Locate the cell with the specified text and output its (X, Y) center coordinate. 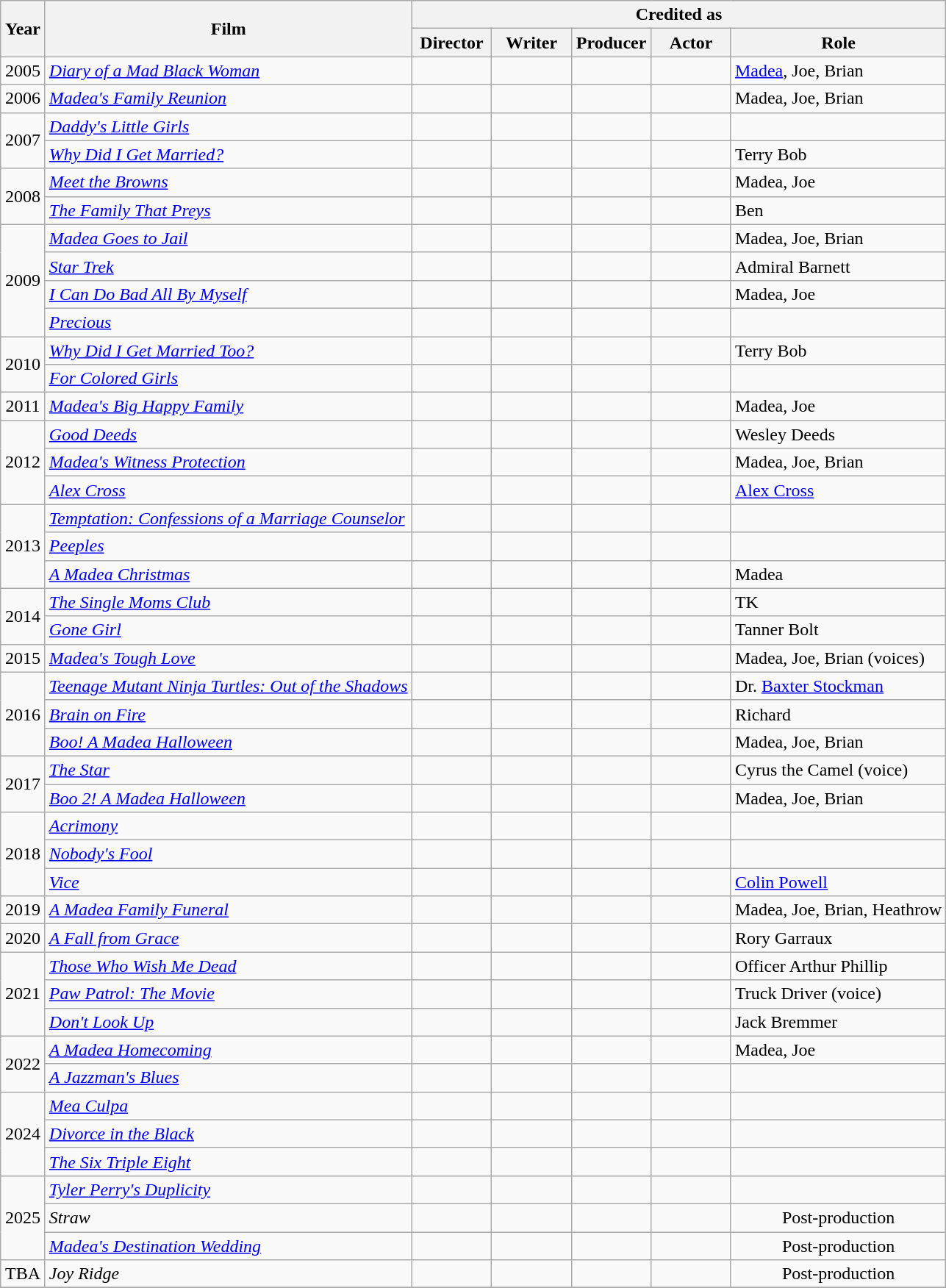
2019 (24, 910)
Madea's Family Reunion (228, 99)
Star Trek (228, 266)
2013 (24, 546)
Acrimony (228, 826)
Why Did I Get Married Too? (228, 351)
2015 (24, 658)
Madea's Tough Love (228, 658)
Mea Culpa (228, 1106)
A Madea Homecoming (228, 1050)
2020 (24, 938)
Paw Patrol: The Movie (228, 994)
Year (24, 29)
Officer Arthur Phillip (838, 966)
TBA (24, 1274)
2006 (24, 99)
Boo 2! A Madea Halloween (228, 798)
2012 (24, 462)
A Madea Christmas (228, 574)
Richard (838, 714)
Gone Girl (228, 630)
TK (838, 602)
Madea's Big Happy Family (228, 407)
Truck Driver (voice) (838, 994)
Tyler Perry's Duplicity (228, 1189)
2025 (24, 1217)
2005 (24, 71)
Rory Garraux (838, 938)
2016 (24, 714)
2008 (24, 196)
Divorce in the Black (228, 1134)
Why Did I Get Married? (228, 154)
Colin Powell (838, 882)
Don't Look Up (228, 1022)
Meet the Browns (228, 182)
Role (838, 43)
Madea's Witness Protection (228, 462)
Vice (228, 882)
Admiral Barnett (838, 266)
Writer (532, 43)
A Madea Family Funeral (228, 910)
Ben (838, 210)
2018 (24, 854)
2017 (24, 784)
The Family That Preys (228, 210)
Cyrus the Camel (voice) (838, 770)
Daddy's Little Girls (228, 126)
Madea (838, 574)
For Colored Girls (228, 379)
2010 (24, 365)
Director (451, 43)
Tanner Bolt (838, 630)
Madea's Destination Wedding (228, 1246)
Joy Ridge (228, 1274)
2007 (24, 140)
Credited as (679, 15)
I Can Do Bad All By Myself (228, 294)
Jack Bremmer (838, 1022)
The Star (228, 770)
Teenage Mutant Ninja Turtles: Out of the Shadows (228, 686)
Wesley Deeds (838, 434)
Diary of a Mad Black Woman (228, 71)
A Fall from Grace (228, 938)
Dr. Baxter Stockman (838, 686)
2024 (24, 1134)
The Single Moms Club (228, 602)
The Six Triple Eight (228, 1162)
Temptation: Confessions of a Marriage Counselor (228, 518)
2014 (24, 616)
Good Deeds (228, 434)
2011 (24, 407)
Straw (228, 1217)
Actor (691, 43)
Nobody's Fool (228, 854)
A Jazzman's Blues (228, 1078)
Film (228, 29)
Precious (228, 322)
Madea Goes to Jail (228, 238)
2022 (24, 1064)
Brain on Fire (228, 714)
2009 (24, 280)
Peeples (228, 546)
Madea, Joe, Brian, Heathrow (838, 910)
2021 (24, 994)
Madea, Joe, Brian (voices) (838, 658)
Boo! A Madea Halloween (228, 742)
Those Who Wish Me Dead (228, 966)
Producer (612, 43)
